Determine the [x, y] coordinate at the center of the cell enclosing the given text.  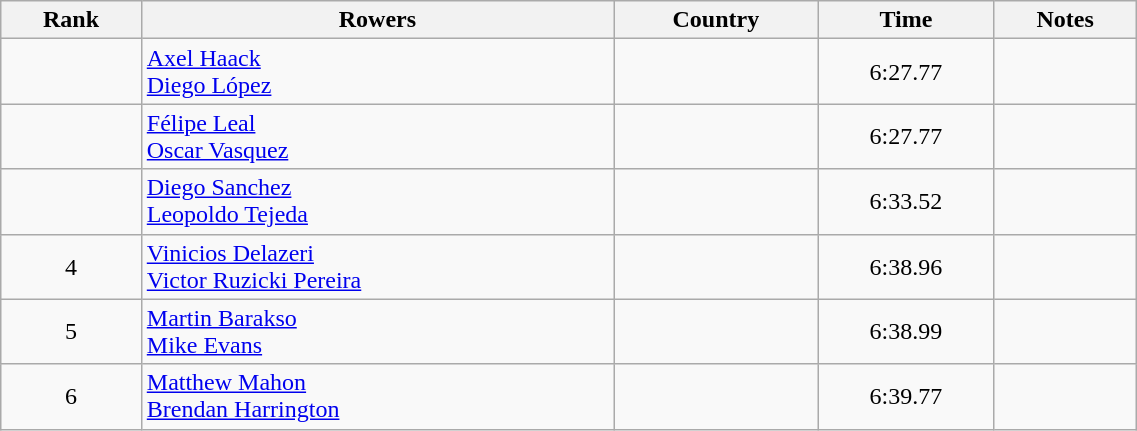
Notes [1066, 20]
Matthew MahonBrendan Harrington [377, 396]
Vinicios DelazeriVictor Ruzicki Pereira [377, 266]
5 [72, 332]
Félipe LealOscar Vasquez [377, 136]
Axel HaackDiego López [377, 72]
6:39.77 [906, 396]
Rank [72, 20]
Time [906, 20]
6:38.96 [906, 266]
Diego SanchezLeopoldo Tejeda [377, 202]
Martin BaraksoMike Evans [377, 332]
Country [716, 20]
6:38.99 [906, 332]
4 [72, 266]
Rowers [377, 20]
6 [72, 396]
6:33.52 [906, 202]
